From the cell containing the given text, extract its center point as [X, Y] coordinate. 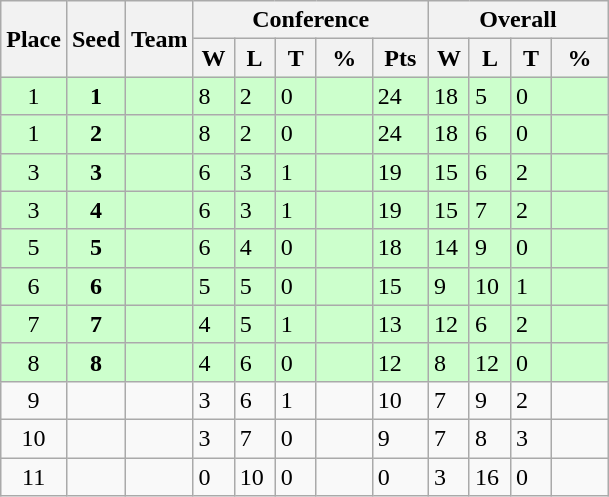
Place [34, 39]
11 [34, 477]
Seed [96, 39]
14 [448, 248]
16 [490, 477]
Team [160, 39]
13 [400, 324]
Pts [400, 58]
Overall [518, 20]
Conference [310, 20]
